Return the (X, Y) coordinate for the center point of the cell that contains the specified text.  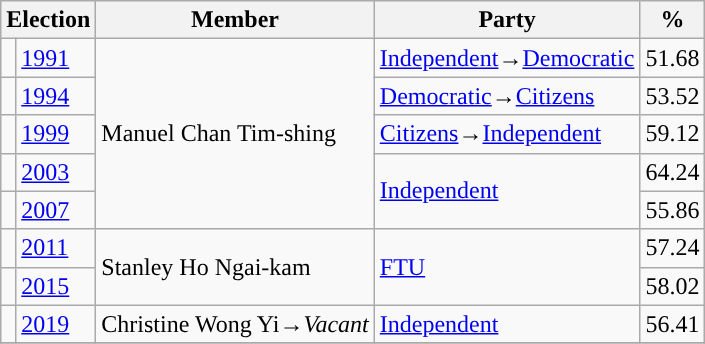
1994 (56, 96)
59.12 (672, 134)
2011 (56, 248)
2007 (56, 210)
Democratic→Citizens (507, 96)
58.02 (672, 286)
Election (48, 20)
Member (235, 20)
51.68 (672, 58)
Citizens→Independent (507, 134)
55.86 (672, 210)
Stanley Ho Ngai-kam (235, 267)
FTU (507, 267)
56.41 (672, 324)
% (672, 20)
64.24 (672, 172)
2019 (56, 324)
Christine Wong Yi→Vacant (235, 324)
1991 (56, 58)
57.24 (672, 248)
Manuel Chan Tim-shing (235, 134)
Independent→Democratic (507, 58)
2003 (56, 172)
2015 (56, 286)
1999 (56, 134)
53.52 (672, 96)
Party (507, 20)
